Locate the cell with the specified text and output its [X, Y] center coordinate. 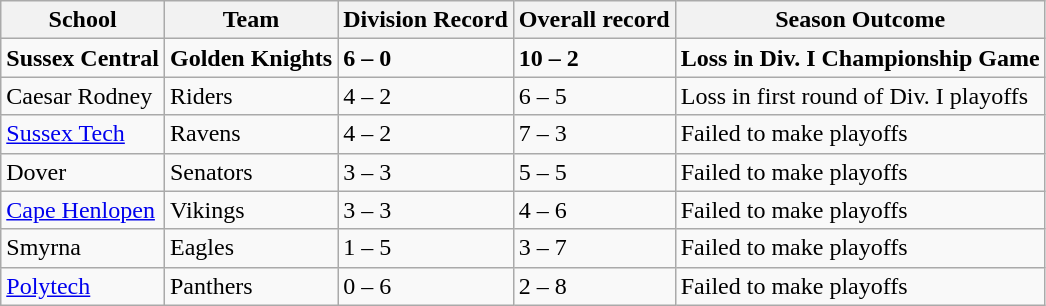
Vikings [250, 210]
6 – 5 [594, 96]
Golden Knights [250, 58]
Smyrna [83, 248]
Eagles [250, 248]
School [83, 20]
Loss in first round of Div. I playoffs [860, 96]
Team [250, 20]
6 – 0 [426, 58]
Dover [83, 172]
1 – 5 [426, 248]
Loss in Div. I Championship Game [860, 58]
Sussex Tech [83, 134]
7 – 3 [594, 134]
0 – 6 [426, 286]
10 – 2 [594, 58]
5 – 5 [594, 172]
3 – 7 [594, 248]
Cape Henlopen [83, 210]
Panthers [250, 286]
Riders [250, 96]
Ravens [250, 134]
4 – 6 [594, 210]
Division Record [426, 20]
Senators [250, 172]
Polytech [83, 286]
Caesar Rodney [83, 96]
Overall record [594, 20]
Season Outcome [860, 20]
2 – 8 [594, 286]
Sussex Central [83, 58]
